Locate the cell with the specified text and output its (x, y) center coordinate. 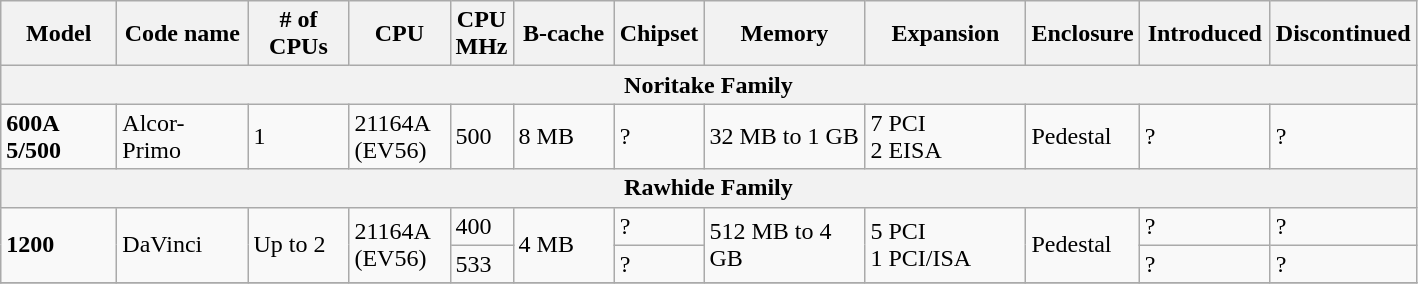
Memory (784, 34)
Chipset (659, 34)
Rawhide Family (708, 188)
7 PCI2 EISA (946, 136)
Up to 2 (298, 245)
5 PCI1 PCI/ISA (946, 245)
8 MB (564, 136)
533 (482, 264)
Alcor-Primo (182, 136)
CPU (400, 34)
400 (482, 226)
512 MB to 4 GB (784, 245)
B-cache (564, 34)
Enclosure (1082, 34)
600A 5/500 (59, 136)
Code name (182, 34)
1 (298, 136)
500 (482, 136)
# ofCPUs (298, 34)
CPUMHz (482, 34)
Expansion (946, 34)
1200 (59, 245)
Introduced (1204, 34)
Discontinued (1343, 34)
Noritake Family (708, 85)
DaVinci (182, 245)
Model (59, 34)
4 MB (564, 245)
32 MB to 1 GB (784, 136)
